Output the [x, y] coordinate of the center of the cell containing the given text.  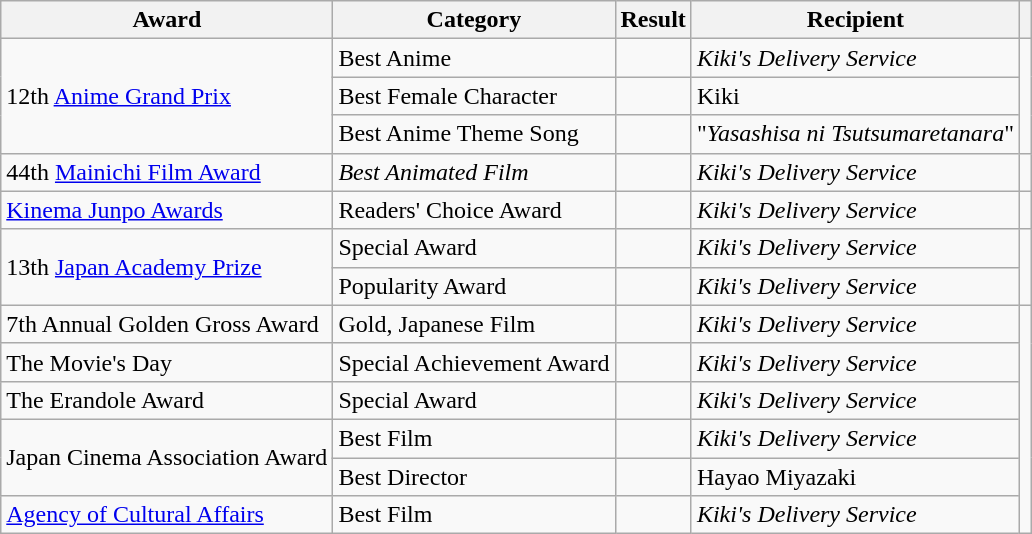
12th Anime Grand Prix [167, 96]
Result [653, 20]
Popularity Award [474, 286]
Japan Cinema Association Award [167, 457]
Readers' Choice Award [474, 210]
44th Mainichi Film Award [167, 172]
Kiki [855, 96]
Recipient [855, 20]
13th Japan Academy Prize [167, 267]
Best Director [474, 477]
Special Achievement Award [474, 362]
Gold, Japanese Film [474, 324]
Best Anime [474, 58]
The Movie's Day [167, 362]
Kinema Junpo Awards [167, 210]
Agency of Cultural Affairs [167, 515]
Best Animated Film [474, 172]
The Erandole Award [167, 400]
Hayao Miyazaki [855, 477]
Category [474, 20]
Best Female Character [474, 96]
Best Anime Theme Song [474, 134]
7th Annual Golden Gross Award [167, 324]
Award [167, 20]
"Yasashisa ni Tsutsumaretanara" [855, 134]
